Capture the cell that displays the provided text and extract its [x, y] central coordinate. 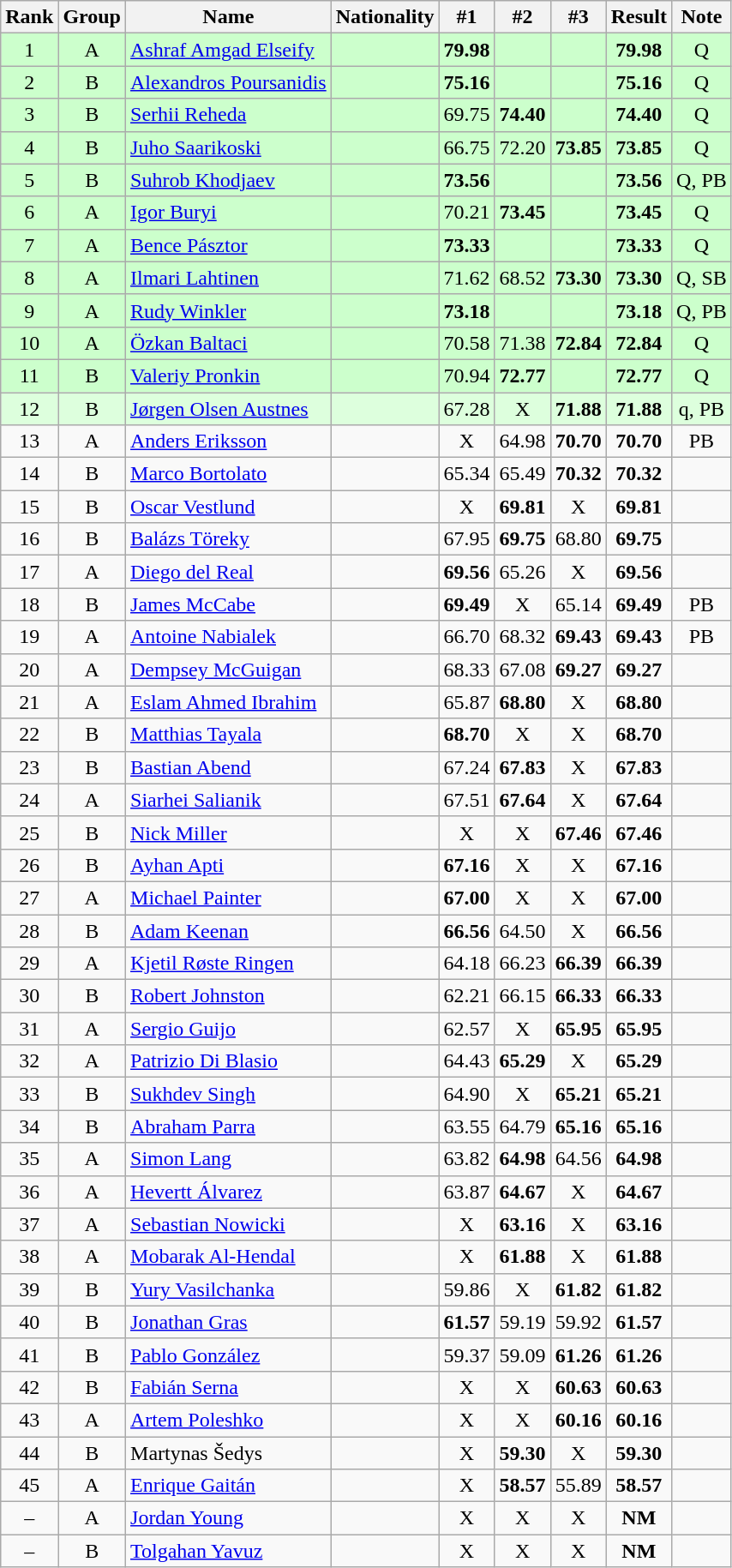
Pablo González [229, 1355]
63.55 [466, 1126]
66.75 [466, 147]
Özkan Baltaci [229, 343]
19 [29, 637]
70.58 [466, 343]
21 [29, 702]
Jonathan Gras [229, 1322]
6 [29, 213]
59.86 [466, 1289]
27 [29, 898]
70.21 [466, 213]
Sukhdev Singh [229, 1094]
4 [29, 147]
Sebastian Nowicki [229, 1224]
62.21 [466, 996]
34 [29, 1126]
67.51 [466, 800]
71.38 [523, 343]
Artem Poleshko [229, 1420]
11 [29, 375]
Adam Keenan [229, 930]
Balázs Töreky [229, 539]
Michael Painter [229, 898]
Suhrob Khodjaev [229, 180]
1 [29, 50]
64.18 [466, 964]
Result [639, 17]
59.19 [523, 1322]
5 [29, 180]
72.20 [523, 147]
Jørgen Olsen Austnes [229, 409]
13 [29, 442]
Marco Bortolato [229, 474]
24 [29, 800]
37 [29, 1224]
14 [29, 474]
65.34 [466, 474]
40 [29, 1322]
Eslam Ahmed Ibrahim [229, 702]
Rank [29, 17]
68.33 [466, 670]
Dempsey McGuigan [229, 670]
28 [29, 930]
18 [29, 604]
8 [29, 278]
67.28 [466, 409]
17 [29, 572]
65.26 [523, 572]
70.94 [466, 375]
Yury Vasilchanka [229, 1289]
15 [29, 507]
63.87 [466, 1192]
#1 [466, 17]
Ashraf Amgad Elseify [229, 50]
Bence Pásztor [229, 245]
Nick Miller [229, 832]
Q, SB [702, 278]
16 [29, 539]
64.79 [523, 1126]
64.56 [578, 1159]
23 [29, 767]
26 [29, 865]
55.89 [578, 1486]
31 [29, 1029]
Note [702, 17]
Nationality [385, 17]
71.62 [466, 278]
66.15 [523, 996]
59.37 [466, 1355]
Abraham Parra [229, 1126]
42 [29, 1387]
Robert Johnston [229, 996]
Igor Buryi [229, 213]
9 [29, 310]
67.95 [466, 539]
Bastian Abend [229, 767]
Anders Eriksson [229, 442]
20 [29, 670]
3 [29, 115]
Alexandros Poursanidis [229, 82]
Siarhei Salianik [229, 800]
30 [29, 996]
67.24 [466, 767]
65.49 [523, 474]
Matthias Tayala [229, 735]
Juho Saarikoski [229, 147]
Serhii Reheda [229, 115]
Name [229, 17]
Antoine Nabialek [229, 637]
#3 [578, 17]
Martynas Šedys [229, 1453]
62.57 [466, 1029]
Mobarak Al-Hendal [229, 1257]
James McCabe [229, 604]
Oscar Vestlund [229, 507]
q, PB [702, 409]
22 [29, 735]
65.14 [578, 604]
Ilmari Lahtinen [229, 278]
39 [29, 1289]
Valeriy Pronkin [229, 375]
Fabián Serna [229, 1387]
35 [29, 1159]
63.82 [466, 1159]
7 [29, 245]
Jordan Young [229, 1518]
Rudy Winkler [229, 310]
67.08 [523, 670]
12 [29, 409]
64.50 [523, 930]
Group [93, 17]
Sergio Guijo [229, 1029]
10 [29, 343]
25 [29, 832]
64.90 [466, 1094]
68.52 [523, 278]
Simon Lang [229, 1159]
Kjetil Røste Ringen [229, 964]
59.92 [578, 1322]
2 [29, 82]
65.87 [466, 702]
Tolgahan Yavuz [229, 1551]
Patrizio Di Blasio [229, 1061]
#2 [523, 17]
Enrique Gaitán [229, 1486]
33 [29, 1094]
Hevertt Álvarez [229, 1192]
68.32 [523, 637]
38 [29, 1257]
64.43 [466, 1061]
66.70 [466, 637]
Diego del Real [229, 572]
41 [29, 1355]
36 [29, 1192]
Ayhan Apti [229, 865]
43 [29, 1420]
59.09 [523, 1355]
32 [29, 1061]
45 [29, 1486]
66.23 [523, 964]
44 [29, 1453]
29 [29, 964]
